Find where the given text appears and provide that cell's center as [x, y] coordinate. 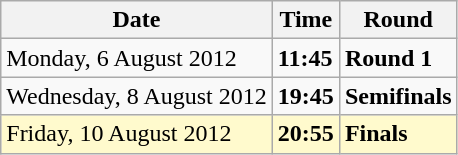
19:45 [306, 96]
20:55 [306, 134]
Date [137, 20]
Round [398, 20]
Time [306, 20]
Friday, 10 August 2012 [137, 134]
Finals [398, 134]
Wednesday, 8 August 2012 [137, 96]
Monday, 6 August 2012 [137, 58]
Round 1 [398, 58]
11:45 [306, 58]
Semifinals [398, 96]
